Locate the cell with the specified text and output its (x, y) center coordinate. 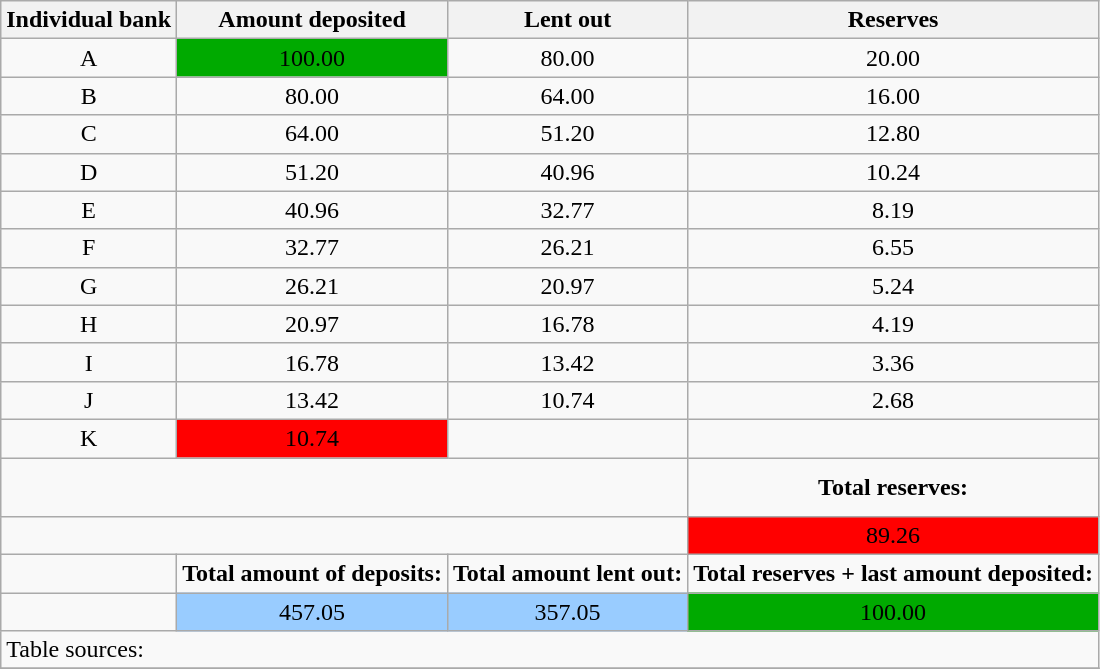
457.05 (312, 612)
Individual bank (89, 20)
Table sources: (550, 650)
6.55 (894, 248)
4.19 (894, 324)
D (89, 172)
5.24 (894, 286)
K (89, 438)
J (89, 400)
Total reserves + last amount deposited: (894, 574)
H (89, 324)
Total amount lent out: (567, 574)
B (89, 96)
Reserves (894, 20)
A (89, 58)
12.80 (894, 134)
G (89, 286)
I (89, 362)
16.00 (894, 96)
Amount deposited (312, 20)
C (89, 134)
Total amount of deposits: (312, 574)
2.68 (894, 400)
89.26 (894, 536)
10.24 (894, 172)
357.05 (567, 612)
20.00 (894, 58)
3.36 (894, 362)
Total reserves: (894, 488)
8.19 (894, 210)
E (89, 210)
Lent out (567, 20)
F (89, 248)
